Find where the given text appears and provide that cell's center as (X, Y) coordinate. 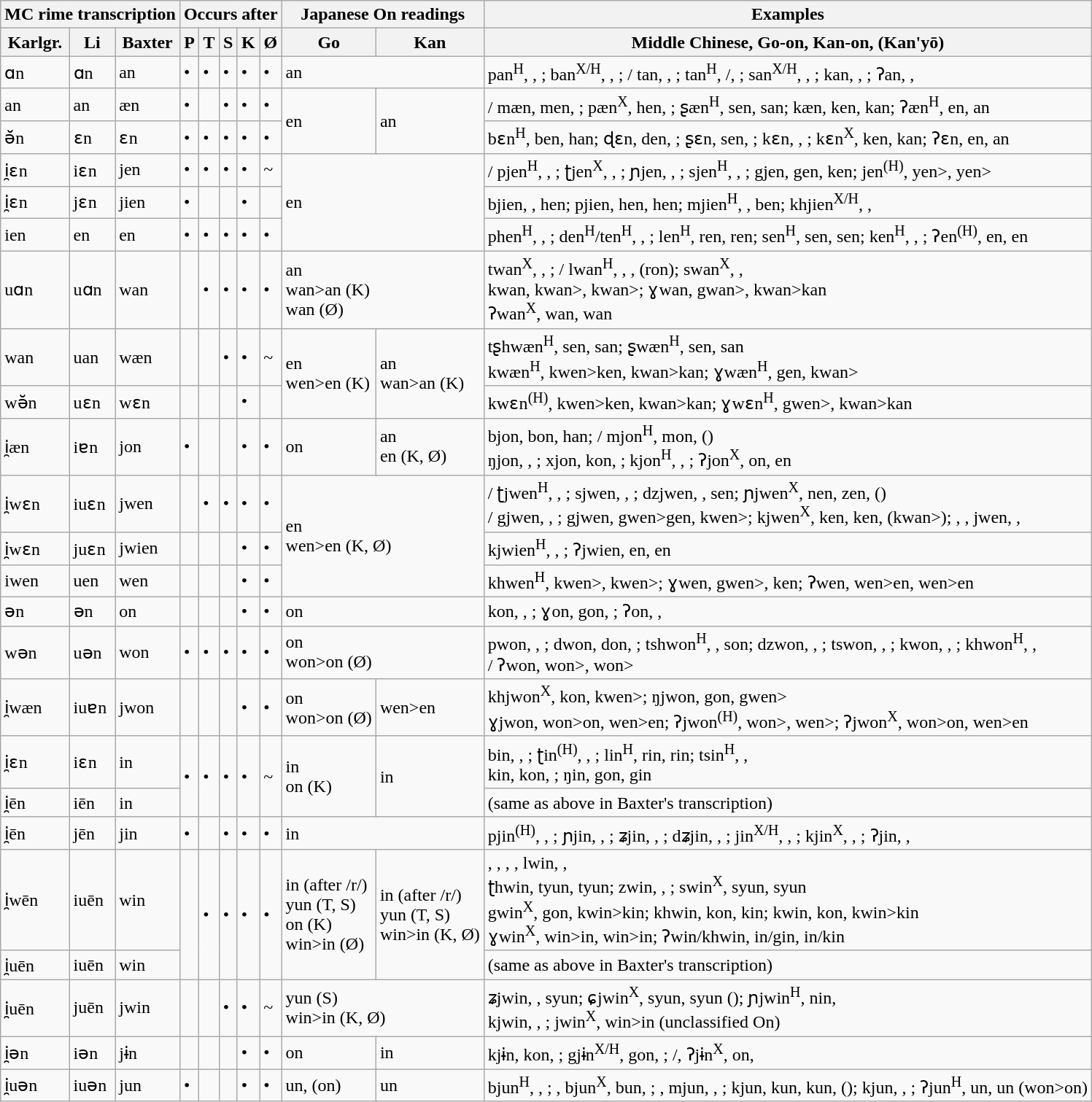
pjin(H), , ; ɲjin, , ; ʑjin, , ; dʑjin, , ; jinX/H, , ; kjinX, , ; ʔjin, , (788, 833)
jwon (147, 707)
anwan>an (K)wan (Ø) (382, 290)
jun (147, 1085)
/ mæn, men, ; pænX, hen, ; ʂænH, sen, san; kæn, ken, kan; ʔænH, en, an (788, 105)
un (430, 1085)
wen (147, 581)
won (147, 652)
jēn (92, 833)
wæn (147, 357)
Examples (788, 15)
jɨn (147, 1053)
i̯wēn (35, 900)
i̯æn (35, 446)
un, (on) (328, 1085)
Japanese On readings (382, 15)
bin, , ; ʈin(H), , ; linH, rin, rin; tsinH, , kin, kon, ; ŋin, gon, gin (788, 762)
iuɐn (92, 707)
kwɛn(H), kwen>ken, kwan>kan; ɣwɛnH, gwen>, kwan>kan (788, 403)
wə̆n (35, 403)
bɛnH, ben, han; ɖɛn, den, ; ʂɛn, sen, ; kɛn, , ; kɛnX, ken, kan; ʔɛn, en, an (788, 137)
Kan (430, 42)
iuǝn (92, 1085)
P (189, 42)
phenH, , ; denH/tenH, , ; lenH, ren, ren; senH, sen, sen; kenH, , ; ʔen(H), en, en (788, 235)
khjwonX, kon, kwen>; ŋjwon, gon, gwen> ɣjwon, won>on, wen>en; ʔjwon(H), won>, wen>; ʔjwonX, won>on, wen>en (788, 707)
yun (S)win>in (K, Ø) (382, 1008)
enwen>en (K) (328, 373)
kjɨn, kon, ; gjɨnX/H, gon, ; /, ʔjɨnX, on, (788, 1053)
jwen (147, 503)
jin (147, 833)
uan (92, 357)
S (228, 42)
i̯ǝn (35, 1053)
wǝn (35, 652)
Ø (271, 42)
jon (147, 446)
juēn (92, 1008)
iēn (92, 803)
iuɛn (92, 503)
Middle Chinese, Go-on, Kan-on, (Kan'yō) (788, 42)
bjien, , hen; pjien, hen, hen; mjienH, , ben; khjienX/H, , (788, 203)
uen (92, 581)
jien (147, 203)
in (after /r/)yun (T, S)on (K)win>in (Ø) (328, 915)
jwin (147, 1008)
panH, , ; banX/H, , ; / tan, , ; tanH, /, ; sanX/H, , ; kan, , ; ʔan, , (788, 73)
bjon, bon, han; / mjonH, mon, () ŋjon, , ; xjon, kon, ; kjonH, , ; ʔjonX, on, en (788, 446)
Occurs after (231, 15)
ʑjwin, , syun; ɕjwinX, syun, syun (); ɲjwinH, nin, kjwin, , ; jwinX, win>in (unclassified On) (788, 1008)
anen (K, Ø) (430, 446)
Li (92, 42)
MC rime transcription (90, 15)
khwenH, kwen>, kwen>; ɣwen, gwen>, ken; ʔwen, wen>en, wen>en (788, 581)
inon (K) (328, 776)
jwien (147, 548)
iǝn (92, 1053)
Go (328, 42)
anwan>an (K) (430, 373)
i̯wæn (35, 707)
/ ʈjwenH, , ; sjwen, , ; dzjwen, , sen; ɲjwenX, nen, zen, ()/ gjwen, , ; gjwen, gwen>gen, kwen>; kjwenX, ken, ken, (kwan>); , , jwen, , (788, 503)
Baxter (147, 42)
T (209, 42)
pwon, , ; dwon, don, ; tshwonH, , son; dzwon, , ; tswon, , ; kwon, , ; khwonH, , / ʔwon, won>, won> (788, 652)
wɛn (147, 403)
wen>en (430, 707)
i̯uǝn (35, 1085)
tʂhwænH, sen, san; ʂwænH, sen, san kwænH, kwen>ken, kwan>kan; ɣwænH, gen, kwan> (788, 357)
twanX, , ; / lwanH, , , (ron); swanX, , kwan, kwan>, kwan>; ɣwan, gwan>, kwan>kan ʔwanX, wan, wan (788, 290)
kon, , ; ɣon, gon, ; ʔon, , (788, 612)
iwen (35, 581)
kjwienH, , ; ʔjwien, en, en (788, 548)
uɛn (92, 403)
enwen>en (K, Ø) (382, 535)
æn (147, 105)
K (248, 42)
juɛn (92, 548)
uǝn (92, 652)
/ pjenH, , ; ʈjenX, , ; ɲjen, , ; sjenH, , ; gjen, gen, ken; jen(H), yen>, yen> (788, 171)
iɐn (92, 446)
ien (35, 235)
jɛn (92, 203)
bjunH, , ; , bjunX, bun, ; , mjun, , ; kjun, kun, kun, (); kjun, , ; ʔjunH, un, un (won>on) (788, 1085)
in (after /r/)yun (T, S)win>in (K, Ø) (430, 915)
Karlgr. (35, 42)
ə̆n (35, 137)
jen (147, 171)
